Provide the (X, Y) coordinate of the cell's center where the given text is located.  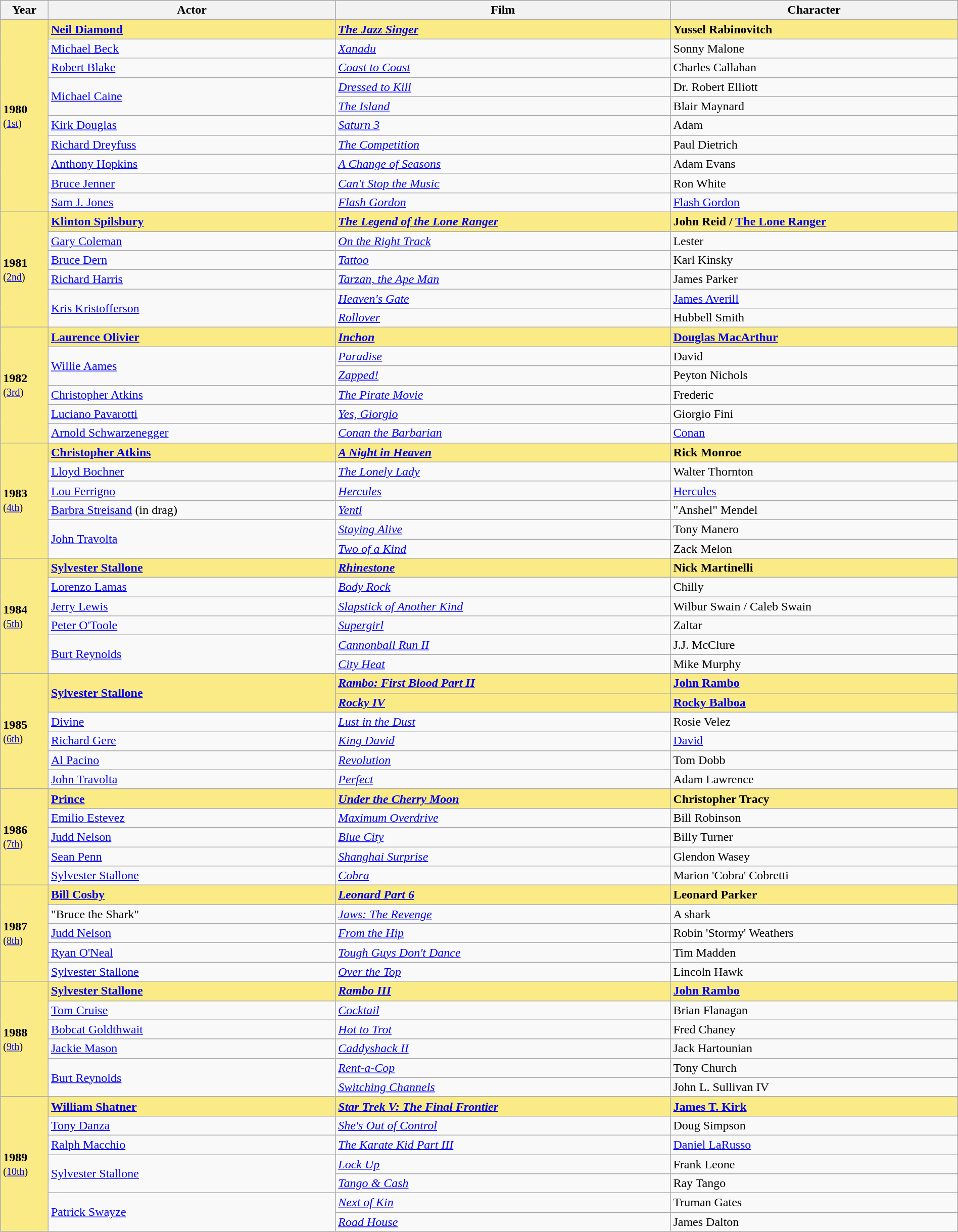
1989(10th) (24, 1164)
Bobcat Goldthwait (191, 1029)
From the Hip (503, 933)
Al Pacino (191, 760)
Slapstick of Another Kind (503, 606)
The Jazz Singer (503, 29)
Road House (503, 1222)
Hot to Trot (503, 1029)
Tony Church (814, 1068)
John L. Sullivan IV (814, 1087)
J.J. McClure (814, 645)
Cannonball Run II (503, 645)
Inchon (503, 337)
Anthony Hopkins (191, 164)
Rocky Balboa (814, 702)
Marion 'Cobra' Cobretti (814, 876)
Zapped! (503, 375)
Neil Diamond (191, 29)
Charles Callahan (814, 68)
Dr. Robert Elliott (814, 87)
Gary Coleman (191, 241)
On the Right Track (503, 241)
Luciano Pavarotti (191, 414)
Blue City (503, 837)
Ray Tango (814, 1183)
Character (814, 10)
Lust in the Dust (503, 722)
Switching Channels (503, 1087)
Richard Gere (191, 741)
1986(7th) (24, 837)
Yes, Giorgio (503, 414)
Divine (191, 722)
Tom Dobb (814, 760)
Dressed to Kill (503, 87)
Robert Blake (191, 68)
Richard Dreyfuss (191, 145)
Staying Alive (503, 529)
Christopher Tracy (814, 798)
Karl Kinsky (814, 260)
Cocktail (503, 1010)
Willie Aames (191, 366)
Actor (191, 10)
Prince (191, 798)
Rhinestone (503, 568)
Bruce Jenner (191, 183)
Richard Harris (191, 279)
Laurence Olivier (191, 337)
City Heat (503, 664)
Doug Simpson (814, 1125)
Douglas MacArthur (814, 337)
Ryan O'Neal (191, 953)
Fred Chaney (814, 1029)
The Island (503, 106)
Frank Leone (814, 1164)
Jaws: The Revenge (503, 914)
Rocky IV (503, 702)
Sonny Malone (814, 49)
A Change of Seasons (503, 164)
Jack Hartounian (814, 1049)
1981(2nd) (24, 269)
Shanghai Surprise (503, 857)
Tony Danza (191, 1125)
Kirk Douglas (191, 125)
Next of Kin (503, 1203)
Star Trek V: The Final Frontier (503, 1106)
Can't Stop the Music (503, 183)
Arnold Schwarzenegger (191, 433)
The Karate Kid Part III (503, 1145)
James Parker (814, 279)
Rick Monroe (814, 452)
Robin 'Stormy' Weathers (814, 933)
Emilio Estevez (191, 818)
Tony Manero (814, 529)
Klinton Spilsbury (191, 221)
Truman Gates (814, 1203)
Rosie Velez (814, 722)
Mike Murphy (814, 664)
Perfect (503, 779)
Michael Caine (191, 97)
Leonard Part 6 (503, 895)
1980(1st) (24, 116)
Two of a Kind (503, 548)
James Averill (814, 299)
1984(5th) (24, 616)
"Anshel" Mendel (814, 510)
Billy Turner (814, 837)
Body Rock (503, 587)
Film (503, 10)
Chilly (814, 587)
Hubbell Smith (814, 318)
Kris Kristofferson (191, 308)
Lester (814, 241)
Daniel LaRusso (814, 1145)
1985(6th) (24, 731)
Yussel Rabinovitch (814, 29)
1988(9th) (24, 1039)
Tattoo (503, 260)
Frederic (814, 395)
Wilbur Swain / Caleb Swain (814, 606)
A Night in Heaven (503, 452)
William Shatner (191, 1106)
Rent-a-Cop (503, 1068)
Bruce Dern (191, 260)
Ralph Macchio (191, 1145)
Zack Melon (814, 548)
Blair Maynard (814, 106)
Heaven's Gate (503, 299)
Saturn 3 (503, 125)
Walter Thornton (814, 471)
Adam (814, 125)
Rambo III (503, 991)
Barbra Streisand (in drag) (191, 510)
John Reid / The Lone Ranger (814, 221)
Yentl (503, 510)
Bill Cosby (191, 895)
Lorenzo Lamas (191, 587)
Rollover (503, 318)
Paul Dietrich (814, 145)
Adam Evans (814, 164)
1982(3rd) (24, 385)
Maximum Overdrive (503, 818)
Sean Penn (191, 857)
Tim Madden (814, 953)
The Legend of the Lone Ranger (503, 221)
Ron White (814, 183)
The Pirate Movie (503, 395)
1983(4th) (24, 500)
The Competition (503, 145)
A shark (814, 914)
James T. Kirk (814, 1106)
Rambo: First Blood Part II (503, 683)
Bill Robinson (814, 818)
Peyton Nichols (814, 375)
Lincoln Hawk (814, 972)
Jerry Lewis (191, 606)
Conan (814, 433)
King David (503, 741)
Caddyshack II (503, 1049)
Michael Beck (191, 49)
Cobra (503, 876)
Coast to Coast (503, 68)
Brian Flanagan (814, 1010)
Lloyd Bochner (191, 471)
"Bruce the Shark" (191, 914)
Leonard Parker (814, 895)
Sam J. Jones (191, 202)
Nick Martinelli (814, 568)
James Dalton (814, 1222)
Glendon Wasey (814, 857)
Tarzan, the Ape Man (503, 279)
Supergirl (503, 626)
Jackie Mason (191, 1049)
Year (24, 10)
Revolution (503, 760)
Patrick Swayze (191, 1212)
Tough Guys Don't Dance (503, 953)
Paradise (503, 356)
The Lonely Lady (503, 471)
Tango & Cash (503, 1183)
1987(8th) (24, 933)
Lou Ferrigno (191, 491)
Adam Lawrence (814, 779)
Peter O'Toole (191, 626)
Conan the Barbarian (503, 433)
Zaltar (814, 626)
Tom Cruise (191, 1010)
Under the Cherry Moon (503, 798)
Giorgio Fini (814, 414)
She's Out of Control (503, 1125)
Xanadu (503, 49)
Over the Top (503, 972)
Lock Up (503, 1164)
